Pinpoint the cell where the given text exists, returning its [x, y] midpoint coordinate. 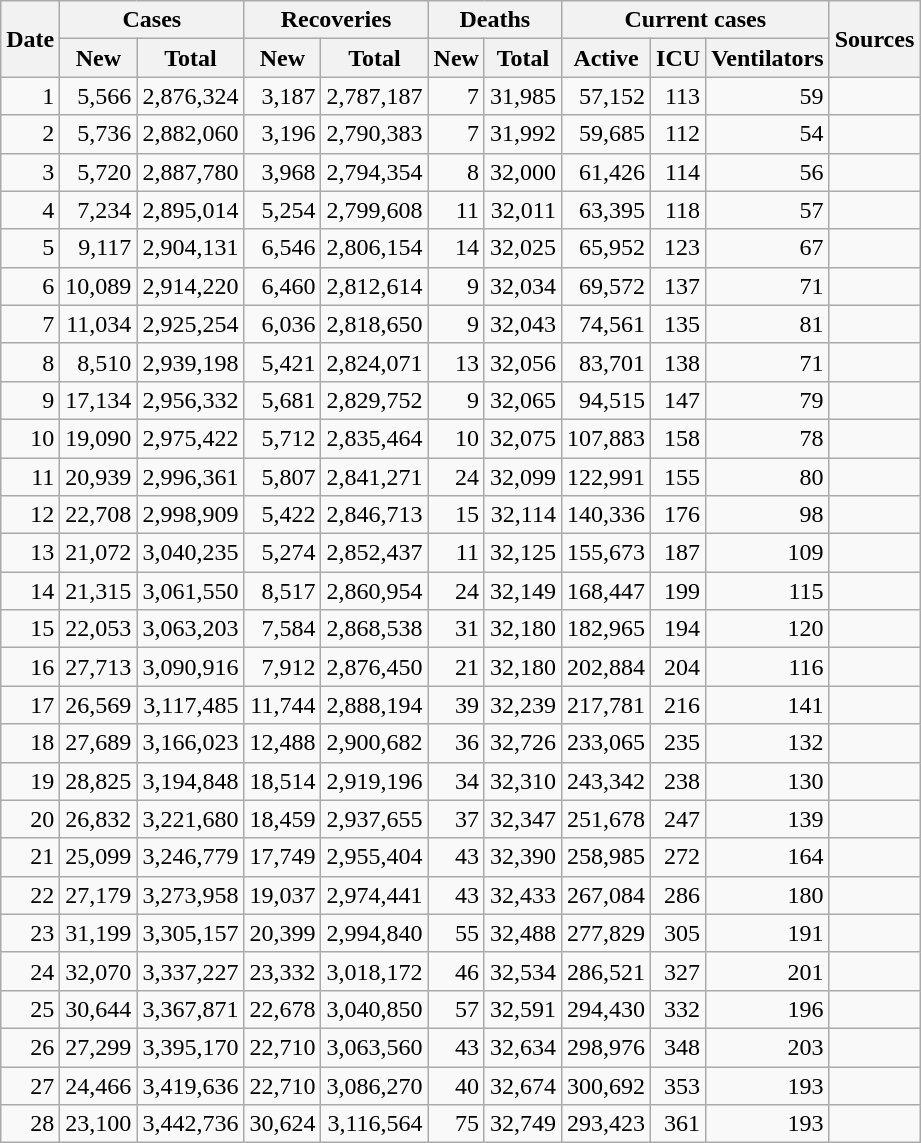
6,546 [282, 248]
32,674 [522, 1085]
25 [30, 1009]
25,099 [98, 857]
3,221,680 [190, 819]
Recoveries [336, 20]
196 [768, 1009]
81 [768, 324]
Ventilators [768, 58]
300,692 [606, 1085]
3,166,023 [190, 743]
32,433 [522, 895]
155,673 [606, 553]
27,179 [98, 895]
2,996,361 [190, 477]
238 [678, 781]
18,514 [282, 781]
67 [768, 248]
Date [30, 39]
32,043 [522, 324]
2,852,437 [374, 553]
5,736 [98, 134]
22 [30, 895]
11,034 [98, 324]
3,063,203 [190, 629]
5,422 [282, 515]
6,460 [282, 286]
3,196 [282, 134]
3,442,736 [190, 1124]
32,065 [522, 400]
22,708 [98, 515]
5,274 [282, 553]
74,561 [606, 324]
3,117,485 [190, 705]
32,726 [522, 743]
2,818,650 [374, 324]
9,117 [98, 248]
23,332 [282, 971]
36 [456, 743]
78 [768, 438]
2,900,682 [374, 743]
2,925,254 [190, 324]
286,521 [606, 971]
32,011 [522, 210]
2,824,071 [374, 362]
8,517 [282, 591]
5,712 [282, 438]
294,430 [606, 1009]
23 [30, 933]
3,419,636 [190, 1085]
59,685 [606, 134]
19 [30, 781]
158 [678, 438]
353 [678, 1085]
2,790,383 [374, 134]
39 [456, 705]
139 [768, 819]
3,116,564 [374, 1124]
2,799,608 [374, 210]
21,315 [98, 591]
34 [456, 781]
2,812,614 [374, 286]
147 [678, 400]
2,937,655 [374, 819]
11,744 [282, 705]
56 [768, 172]
194 [678, 629]
32,070 [98, 971]
233,065 [606, 743]
2,914,220 [190, 286]
32,634 [522, 1047]
32,347 [522, 819]
204 [678, 667]
63,395 [606, 210]
247 [678, 819]
Sources [874, 39]
32,534 [522, 971]
3,018,172 [374, 971]
32,000 [522, 172]
2,955,404 [374, 857]
3,063,560 [374, 1047]
32,025 [522, 248]
26 [30, 1047]
10,089 [98, 286]
75 [456, 1124]
18,459 [282, 819]
32,310 [522, 781]
7,584 [282, 629]
98 [768, 515]
140,336 [606, 515]
2,956,332 [190, 400]
83,701 [606, 362]
141 [768, 705]
22,678 [282, 1009]
19,037 [282, 895]
182,965 [606, 629]
235 [678, 743]
123 [678, 248]
2 [30, 134]
80 [768, 477]
113 [678, 96]
3,367,871 [190, 1009]
32,239 [522, 705]
7,912 [282, 667]
2,829,752 [374, 400]
16 [30, 667]
2,994,840 [374, 933]
187 [678, 553]
59 [768, 96]
28,825 [98, 781]
3 [30, 172]
267,084 [606, 895]
17 [30, 705]
31,199 [98, 933]
2,841,271 [374, 477]
2,868,538 [374, 629]
32,034 [522, 286]
1 [30, 96]
5,807 [282, 477]
30,624 [282, 1124]
216 [678, 705]
28 [30, 1124]
32,749 [522, 1124]
Active [606, 58]
305 [678, 933]
2,835,464 [374, 438]
Cases [152, 20]
27,299 [98, 1047]
2,974,441 [374, 895]
4 [30, 210]
2,904,131 [190, 248]
2,876,324 [190, 96]
112 [678, 134]
32,099 [522, 477]
55 [456, 933]
32,125 [522, 553]
61,426 [606, 172]
31,992 [522, 134]
27 [30, 1085]
3,061,550 [190, 591]
3,086,270 [374, 1085]
199 [678, 591]
2,787,187 [374, 96]
31,985 [522, 96]
20,939 [98, 477]
26,832 [98, 819]
26,569 [98, 705]
107,883 [606, 438]
2,975,422 [190, 438]
2,939,198 [190, 362]
217,781 [606, 705]
32,390 [522, 857]
251,678 [606, 819]
2,888,194 [374, 705]
24,466 [98, 1085]
54 [768, 134]
348 [678, 1047]
286 [678, 895]
5,254 [282, 210]
361 [678, 1124]
31 [456, 629]
30,644 [98, 1009]
155 [678, 477]
ICU [678, 58]
6,036 [282, 324]
3,040,850 [374, 1009]
2,895,014 [190, 210]
2,794,354 [374, 172]
22,053 [98, 629]
3,090,916 [190, 667]
109 [768, 553]
6 [30, 286]
277,829 [606, 933]
37 [456, 819]
3,337,227 [190, 971]
5,681 [282, 400]
3,305,157 [190, 933]
5,720 [98, 172]
2,919,196 [374, 781]
2,860,954 [374, 591]
Deaths [494, 20]
20,399 [282, 933]
27,713 [98, 667]
32,114 [522, 515]
118 [678, 210]
5,421 [282, 362]
137 [678, 286]
164 [768, 857]
168,447 [606, 591]
258,985 [606, 857]
32,149 [522, 591]
5 [30, 248]
202,884 [606, 667]
116 [768, 667]
57,152 [606, 96]
135 [678, 324]
8,510 [98, 362]
2,806,154 [374, 248]
12 [30, 515]
201 [768, 971]
130 [768, 781]
293,423 [606, 1124]
12,488 [282, 743]
2,887,780 [190, 172]
3,040,235 [190, 553]
32,488 [522, 933]
298,976 [606, 1047]
18 [30, 743]
65,952 [606, 248]
17,749 [282, 857]
272 [678, 857]
114 [678, 172]
Current cases [695, 20]
79 [768, 400]
40 [456, 1085]
3,968 [282, 172]
69,572 [606, 286]
5,566 [98, 96]
3,246,779 [190, 857]
2,998,909 [190, 515]
94,515 [606, 400]
2,882,060 [190, 134]
23,100 [98, 1124]
27,689 [98, 743]
21,072 [98, 553]
332 [678, 1009]
2,846,713 [374, 515]
138 [678, 362]
3,187 [282, 96]
19,090 [98, 438]
32,075 [522, 438]
20 [30, 819]
17,134 [98, 400]
120 [768, 629]
7,234 [98, 210]
2,876,450 [374, 667]
32,591 [522, 1009]
46 [456, 971]
132 [768, 743]
176 [678, 515]
122,991 [606, 477]
191 [768, 933]
327 [678, 971]
203 [768, 1047]
3,194,848 [190, 781]
243,342 [606, 781]
32,056 [522, 362]
3,395,170 [190, 1047]
3,273,958 [190, 895]
180 [768, 895]
115 [768, 591]
